Output the (x, y) coordinate of the center of the cell containing the given text.  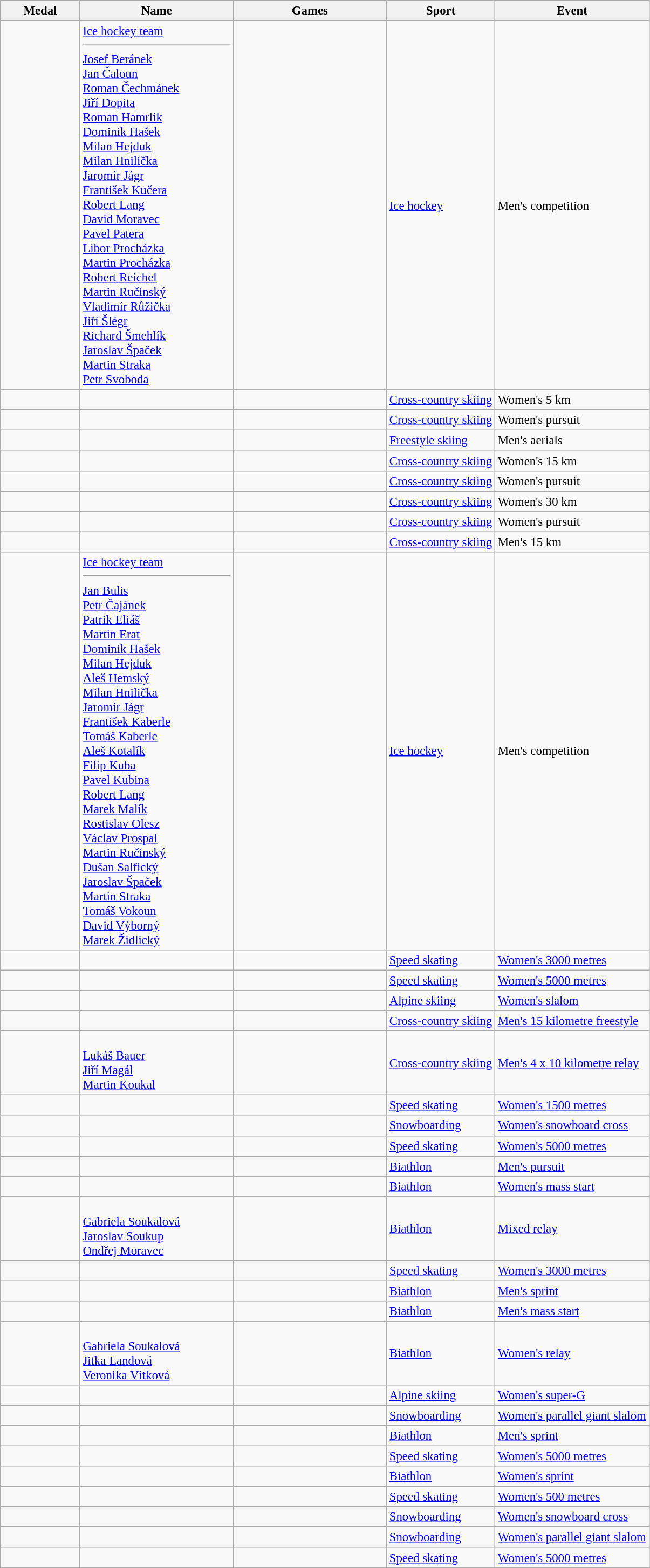
Mixed relay (572, 1228)
Women's 500 metres (572, 1497)
Sport (440, 11)
Games (310, 11)
Women's 15 km (572, 461)
Women's relay (572, 1353)
Gabriela SoukalováJitka LandováVeronika Vítková (156, 1353)
Men's aerials (572, 441)
Women's 1500 metres (572, 1105)
Men's 15 km (572, 542)
Men's pursuit (572, 1166)
Men's mass start (572, 1311)
Women's 5 km (572, 400)
Men's 4 x 10 kilometre relay (572, 1063)
Men's 15 kilometre freestyle (572, 1021)
Women's 30 km (572, 501)
Name (156, 11)
Gabriela SoukalováJaroslav SoukupOndřej Moravec (156, 1228)
Women's super-G (572, 1395)
Lukáš BauerJiří MagálMartin Koukal (156, 1063)
Freestyle skiing (440, 441)
Women's slalom (572, 1001)
Event (572, 11)
Medal (40, 11)
Women's mass start (572, 1186)
Women's sprint (572, 1476)
